Pinpoint the cell where the given text exists, returning its [X, Y] midpoint coordinate. 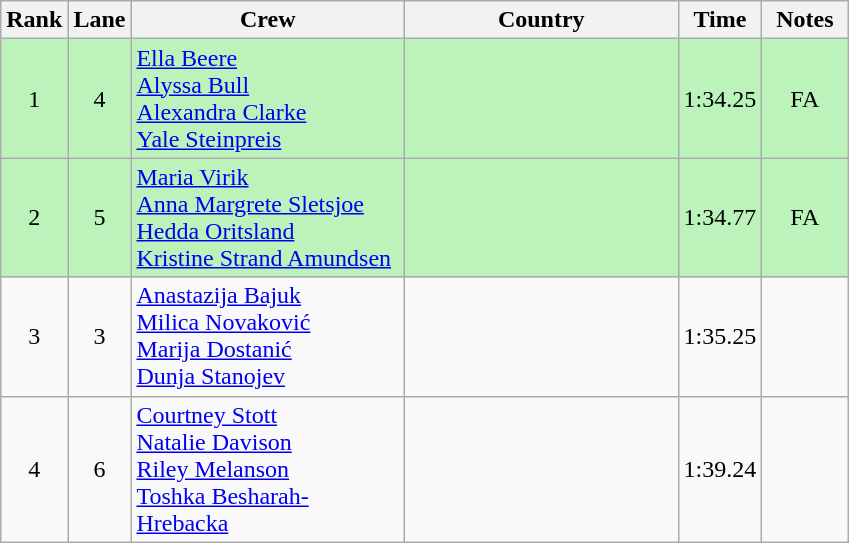
1:34.77 [720, 218]
Notes [805, 20]
1:39.24 [720, 469]
Time [720, 20]
Courtney StottNatalie DavisonRiley MelansonToshka Besharah-Hrebacka [268, 469]
Anastazija BajukMilica NovakovićMarija DostanićDunja Stanojev [268, 336]
5 [100, 218]
1 [34, 98]
Maria VirikAnna Margrete SletsjoeHedda OritslandKristine Strand Amundsen [268, 218]
6 [100, 469]
Rank [34, 20]
Crew [268, 20]
2 [34, 218]
Lane [100, 20]
1:34.25 [720, 98]
Country [541, 20]
Ella BeereAlyssa BullAlexandra ClarkeYale Steinpreis [268, 98]
1:35.25 [720, 336]
